Find where the given text appears and provide that cell's center as (x, y) coordinate. 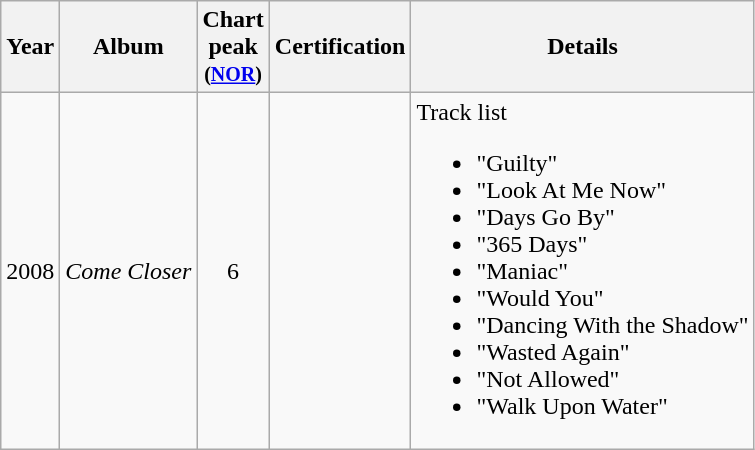
Album (128, 47)
2008 (30, 271)
Details (582, 47)
Chart peak(NOR) (233, 47)
Come Closer (128, 271)
Track list"Guilty""Look At Me Now""Days Go By""365 Days""Maniac""Would You""Dancing With the Shadow""Wasted Again""Not Allowed""Walk Upon Water" (582, 271)
6 (233, 271)
Year (30, 47)
Certification (340, 47)
